Search for the cell housing the specified text and yield its (x, y) center coordinate. 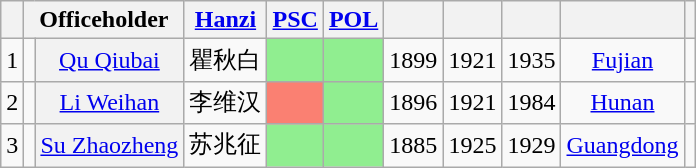
1935 (532, 60)
瞿秋白 (226, 60)
1925 (472, 146)
1984 (532, 102)
Fujian (622, 60)
POL (353, 20)
苏兆征 (226, 146)
李维汉 (226, 102)
1 (12, 60)
Officeholder (104, 20)
1929 (532, 146)
Guangdong (622, 146)
1885 (414, 146)
Hunan (622, 102)
PSC (295, 20)
Li Weihan (110, 102)
2 (12, 102)
Su Zhaozheng (110, 146)
3 (12, 146)
Qu Qiubai (110, 60)
1899 (414, 60)
Hanzi (226, 20)
1896 (414, 102)
